Return (x, y) of the center of cell containing provided text 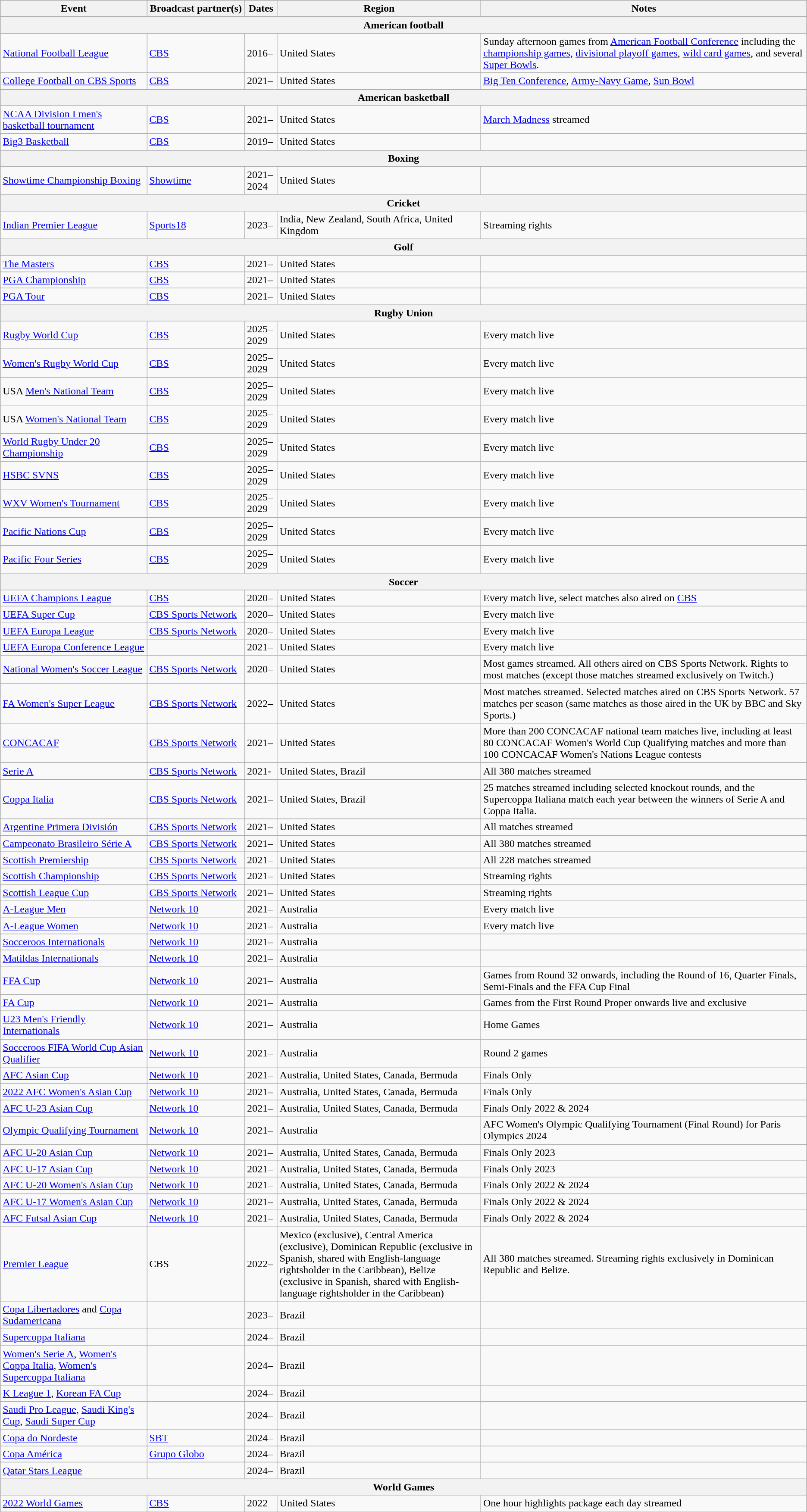
Home Games (644, 1025)
Saudi Pro League, Saudi King's Cup, Saudi Super Cup (74, 1415)
Socceroos FIFA World Cup Asian Qualifier (74, 1053)
One hour highlights package each day streamed (644, 1503)
Serie A (74, 771)
FA Women's Super League (74, 703)
Every match live, select matches also aired on CBS (644, 598)
Grupo Globo (196, 1454)
Golf (403, 247)
U23 Men's Friendly Internationals (74, 1025)
March Madness streamed (644, 120)
Copa Libertadores and Copa Sudamericana (74, 1315)
All matches streamed (644, 827)
Indian Premier League (74, 225)
Socceroos Internationals (74, 942)
Scottish Championship (74, 876)
Pacific Four Series (74, 559)
Cricket (403, 203)
AFC Asian Cup (74, 1075)
2022 (261, 1503)
AFC U-20 Asian Cup (74, 1153)
2021–2024 (261, 180)
PGA Tour (74, 297)
Scottish League Cup (74, 893)
Region (379, 9)
All 380 matches streamed. Streaming rights exclusively in Dominican Republic and Belize. (644, 1264)
American basketball (403, 97)
India, New Zealand, South Africa, United Kingdom (379, 225)
Rugby Union (403, 313)
Most games streamed. All others aired on CBS Sports Network. Rights to most matches (except those matches streamed exclusively on Twitch.) (644, 670)
Women's Rugby World Cup (74, 363)
Round 2 games (644, 1053)
FA Cup (74, 1003)
USA Men's National Team (74, 391)
Matildas Internationals (74, 958)
2022 World Games (74, 1503)
Copa do Nordeste (74, 1438)
Showtime (196, 180)
UEFA Europa Conference League (74, 647)
A-League Men (74, 909)
HSBC SVNS (74, 475)
National Football League (74, 53)
A-League Women (74, 925)
Sports18 (196, 225)
Pacific Nations Cup (74, 531)
Olympic Qualifying Tournament (74, 1130)
WXV Women's Tournament (74, 503)
World Games (403, 1487)
NCAA Division I men's basketball tournament (74, 120)
UEFA Super Cup (74, 614)
2021- (261, 771)
Dates (261, 9)
Women's Serie A, Women's Coppa Italia, Women's Supercoppa Italiana (74, 1365)
AFC U-23 Asian Cup (74, 1108)
CONCACAF (74, 743)
AFC Futsal Asian Cup (74, 1218)
2016– (261, 53)
Games from Round 32 onwards, including the Round of 16, Quarter Finals, Semi-Finals and the FFA Cup Final (644, 980)
Big Ten Conference, Army-Navy Game, Sun Bowl (644, 81)
The Masters (74, 263)
K League 1, Korean FA Cup (74, 1393)
Big3 Basketball (74, 142)
UEFA Champions League (74, 598)
AFC U-20 Women's Asian Cup (74, 1185)
Showtime Championship Boxing (74, 180)
Notes (644, 9)
AFC U-17 Asian Cup (74, 1169)
Qatar Stars League (74, 1471)
Campeonato Brasileiro Série A (74, 843)
Copa América (74, 1454)
Games from the First Round Proper onwards live and exclusive (644, 1003)
FFA Cup (74, 980)
UEFA Europa League (74, 631)
PGA Championship (74, 280)
USA Women's National Team (74, 419)
National Women's Soccer League (74, 670)
2019– (261, 142)
Scottish Premiership (74, 860)
2022 AFC Women's Asian Cup (74, 1092)
Boxing (403, 158)
SBT (196, 1438)
Rugby World Cup (74, 335)
Broadcast partner(s) (196, 9)
25 matches streamed including selected knockout rounds, and the Supercoppa Italiana match each year between the winners of Serie A and Coppa Italia. (644, 799)
All 228 matches streamed (644, 860)
Coppa Italia (74, 799)
American football (403, 25)
Argentine Primera División (74, 827)
College Football on CBS Sports (74, 81)
World Rugby Under 20 Championship (74, 447)
Premier League (74, 1264)
Supercoppa Italiana (74, 1337)
Soccer (403, 581)
Event (74, 9)
AFC Women's Olympic Qualifying Tournament (Final Round) for Paris Olympics 2024 (644, 1130)
AFC U-17 Women's Asian Cup (74, 1202)
